For the text-containing cell, return its midpoint in (X, Y) coordinate format. 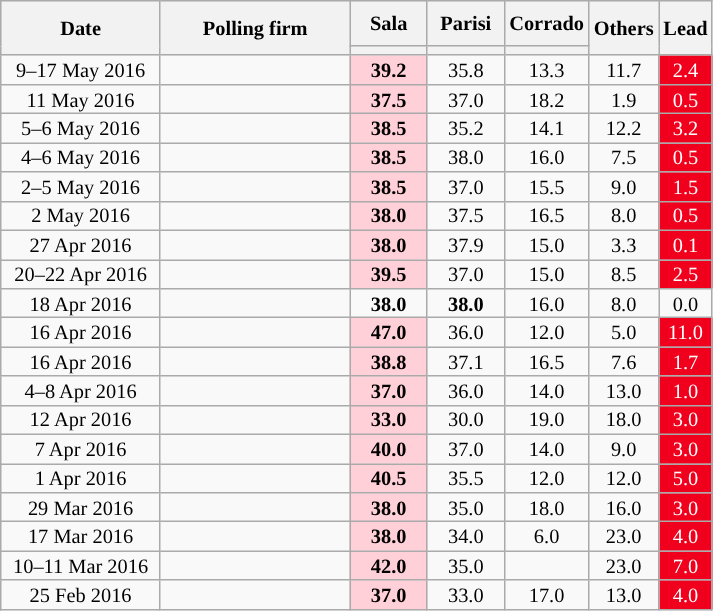
6.0 (546, 536)
7.6 (624, 362)
47.0 (388, 332)
Others (624, 28)
0.1 (685, 244)
4–6 May 2016 (81, 156)
40.5 (388, 478)
Corrado (546, 22)
7.0 (685, 566)
7.5 (624, 156)
37.1 (466, 362)
1.9 (624, 98)
39.5 (388, 274)
15.5 (546, 186)
5–6 May 2016 (81, 128)
40.0 (388, 448)
1.0 (685, 390)
18.2 (546, 98)
18 Apr 2016 (81, 302)
Lead (685, 28)
19.0 (546, 420)
30.0 (466, 420)
Polling firm (255, 28)
35.5 (466, 478)
39.2 (388, 70)
42.0 (388, 566)
8.5 (624, 274)
1 Apr 2016 (81, 478)
35.2 (466, 128)
Date (81, 28)
34.0 (466, 536)
1.7 (685, 362)
29 Mar 2016 (81, 506)
20–22 Apr 2016 (81, 274)
13.3 (546, 70)
25 Feb 2016 (81, 594)
2 May 2016 (81, 216)
12.2 (624, 128)
38.8 (388, 362)
17.0 (546, 594)
3.3 (624, 244)
2.5 (685, 274)
17 Mar 2016 (81, 536)
11.0 (685, 332)
27 Apr 2016 (81, 244)
7 Apr 2016 (81, 448)
3.2 (685, 128)
1.5 (685, 186)
12 Apr 2016 (81, 420)
11 May 2016 (81, 98)
37.9 (466, 244)
2.4 (685, 70)
11.7 (624, 70)
14.1 (546, 128)
35.8 (466, 70)
2–5 May 2016 (81, 186)
10–11 Mar 2016 (81, 566)
Sala (388, 22)
0.0 (685, 302)
9–17 May 2016 (81, 70)
4–8 Apr 2016 (81, 390)
Parisi (466, 22)
